Pinpoint the cell where the given text exists, returning its [X, Y] midpoint coordinate. 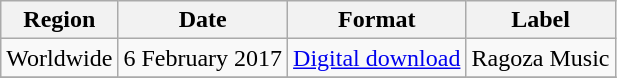
6 February 2017 [203, 58]
Worldwide [60, 58]
Format [377, 20]
Ragoza Music [540, 58]
Label [540, 20]
Digital download [377, 58]
Region [60, 20]
Date [203, 20]
